From the cell containing the given text, extract its center point as [x, y] coordinate. 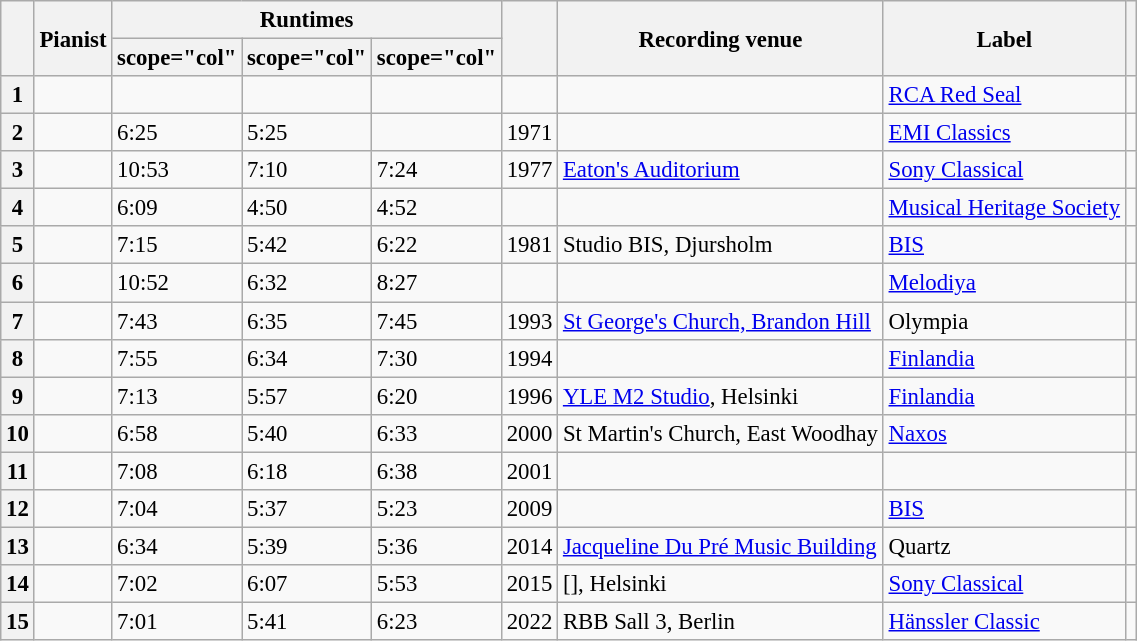
5:42 [307, 245]
1981 [529, 245]
7:10 [307, 170]
Musical Heritage Society [1004, 208]
8:27 [437, 283]
5:23 [437, 509]
14 [18, 584]
7:01 [177, 621]
2 [18, 133]
7 [18, 321]
7:24 [437, 170]
2015 [529, 584]
[], Helsinki [721, 584]
6:35 [307, 321]
Quartz [1004, 546]
5:25 [307, 133]
6:07 [307, 584]
7:55 [177, 358]
13 [18, 546]
1971 [529, 133]
6:25 [177, 133]
7:13 [177, 396]
5:40 [307, 433]
5:36 [437, 546]
Hänssler Classic [1004, 621]
2014 [529, 546]
5 [18, 245]
St George's Church, Brandon Hill [721, 321]
Jacqueline Du Pré Music Building [721, 546]
EMI Classics [1004, 133]
4:52 [437, 208]
10:53 [177, 170]
2000 [529, 433]
7:43 [177, 321]
Runtimes [307, 20]
10:52 [177, 283]
1996 [529, 396]
YLE M2 Studio, Helsinki [721, 396]
7:45 [437, 321]
1 [18, 95]
Recording venue [721, 38]
1993 [529, 321]
12 [18, 509]
7:04 [177, 509]
6:23 [437, 621]
11 [18, 471]
1977 [529, 170]
Eaton's Auditorium [721, 170]
15 [18, 621]
6:33 [437, 433]
6 [18, 283]
Studio BIS, Djursholm [721, 245]
5:41 [307, 621]
Label [1004, 38]
RCA Red Seal [1004, 95]
8 [18, 358]
5:53 [437, 584]
Melodiya [1004, 283]
7:15 [177, 245]
1994 [529, 358]
6:58 [177, 433]
6:22 [437, 245]
Olympia [1004, 321]
5:37 [307, 509]
5:39 [307, 546]
2001 [529, 471]
6:32 [307, 283]
St Martin's Church, East Woodhay [721, 433]
4 [18, 208]
6:20 [437, 396]
6:38 [437, 471]
6:09 [177, 208]
9 [18, 396]
6:18 [307, 471]
2009 [529, 509]
2022 [529, 621]
10 [18, 433]
Pianist [73, 38]
7:02 [177, 584]
RBB Sall 3, Berlin [721, 621]
Naxos [1004, 433]
4:50 [307, 208]
7:30 [437, 358]
7:08 [177, 471]
5:57 [307, 396]
3 [18, 170]
